Identify which cell holds the provided text, then report its (X, Y) central coordinate. 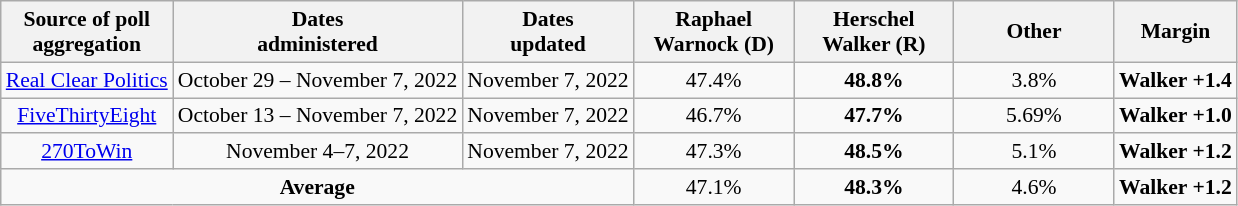
Other (1034, 32)
47.7% (874, 116)
Datesadministered (318, 32)
Margin (1176, 32)
48.8% (874, 80)
Datesupdated (548, 32)
5.1% (1034, 152)
48.3% (874, 187)
Average (318, 187)
48.5% (874, 152)
47.3% (714, 152)
3.8% (1034, 80)
HerschelWalker (R) (874, 32)
4.6% (1034, 187)
46.7% (714, 116)
November 4–7, 2022 (318, 152)
RaphaelWarnock (D) (714, 32)
47.4% (714, 80)
Source of pollaggregation (87, 32)
5.69% (1034, 116)
October 13 – November 7, 2022 (318, 116)
FiveThirtyEight (87, 116)
270ToWin (87, 152)
47.1% (714, 187)
Real Clear Politics (87, 80)
Walker +1.0 (1176, 116)
Walker +1.4 (1176, 80)
October 29 – November 7, 2022 (318, 80)
